Provide the (X, Y) coordinate of the cell's center where the given text is located.  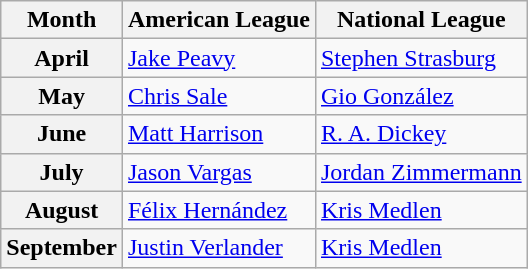
R. A. Dickey (421, 134)
Jason Vargas (218, 172)
American League (218, 20)
Stephen Strasburg (421, 58)
National League (421, 20)
April (62, 58)
May (62, 96)
Chris Sale (218, 96)
Matt Harrison (218, 134)
Justin Verlander (218, 248)
Félix Hernández (218, 210)
Gio González (421, 96)
August (62, 210)
Month (62, 20)
June (62, 134)
July (62, 172)
September (62, 248)
Jordan Zimmermann (421, 172)
Jake Peavy (218, 58)
